Capture the cell that displays the provided text and extract its [X, Y] central coordinate. 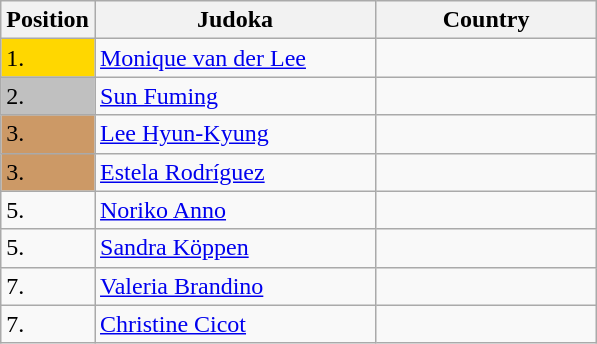
Lee Hyun-Kyung [234, 134]
Estela Rodríguez [234, 172]
2. [48, 96]
1. [48, 58]
Monique van der Lee [234, 58]
Judoka [234, 20]
Position [48, 20]
Noriko Anno [234, 210]
Sandra Köppen [234, 248]
Sun Fuming [234, 96]
Valeria Brandino [234, 286]
Country [486, 20]
Christine Cicot [234, 324]
